Pinpoint the cell where the given text exists, returning its [X, Y] midpoint coordinate. 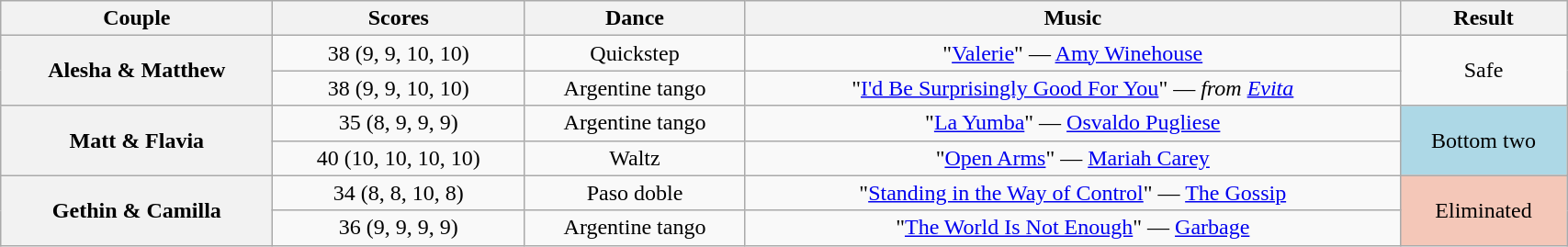
"I'd Be Surprisingly Good For You" — from Evita [1073, 88]
34 (8, 8, 10, 8) [399, 193]
Bottom two [1483, 140]
35 (8, 9, 9, 9) [399, 123]
Couple [137, 18]
Waltz [635, 158]
36 (9, 9, 9, 9) [399, 228]
Gethin & Camilla [137, 210]
Paso doble [635, 193]
Eliminated [1483, 210]
"Valerie" — Amy Winehouse [1073, 53]
Music [1073, 18]
Safe [1483, 71]
"Open Arms" — Mariah Carey [1073, 158]
Matt & Flavia [137, 140]
Scores [399, 18]
"The World Is Not Enough" — Garbage [1073, 228]
Dance [635, 18]
"Standing in the Way of Control" — The Gossip [1073, 193]
40 (10, 10, 10, 10) [399, 158]
Alesha & Matthew [137, 71]
Result [1483, 18]
"La Yumba" — Osvaldo Pugliese [1073, 123]
Quickstep [635, 53]
